Find where the given text appears and provide that cell's center as [x, y] coordinate. 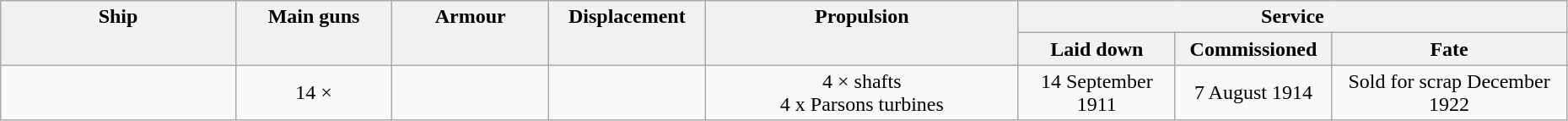
7 August 1914 [1253, 93]
4 × shafts4 x Parsons turbines [862, 93]
Propulsion [862, 33]
Commissioned [1253, 49]
14 September 1911 [1097, 93]
Service [1292, 17]
Displacement [628, 33]
Sold for scrap December 1922 [1449, 93]
Armour [471, 33]
Laid down [1097, 49]
14 × [314, 93]
Ship [118, 33]
Main guns [314, 33]
Fate [1449, 49]
